Determine the [x, y] coordinate at the center of the cell enclosing the given text.  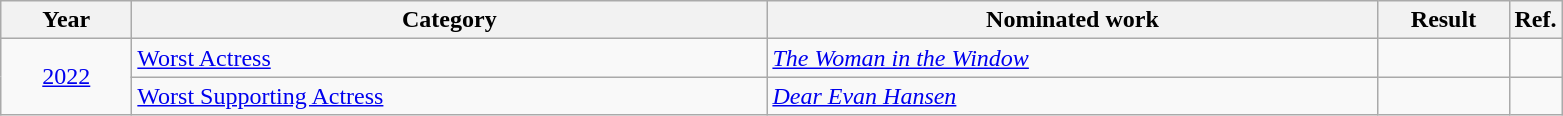
Nominated work [1072, 20]
2022 [66, 77]
Worst Actress [450, 58]
Ref. [1536, 20]
Worst Supporting Actress [450, 96]
Category [450, 20]
Result [1444, 20]
Year [66, 20]
The Woman in the Window [1072, 58]
Dear Evan Hansen [1072, 96]
